Output the (x, y) coordinate of the center of the cell containing the given text.  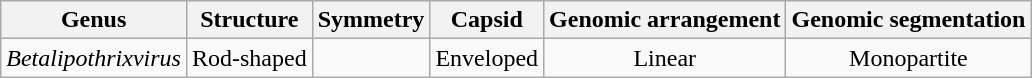
Rod-shaped (249, 58)
Genus (94, 20)
Genomic segmentation (908, 20)
Structure (249, 20)
Enveloped (487, 58)
Capsid (487, 20)
Genomic arrangement (665, 20)
Monopartite (908, 58)
Betalipothrixvirus (94, 58)
Symmetry (371, 20)
Linear (665, 58)
